Find where the given text appears and provide that cell's center as (x, y) coordinate. 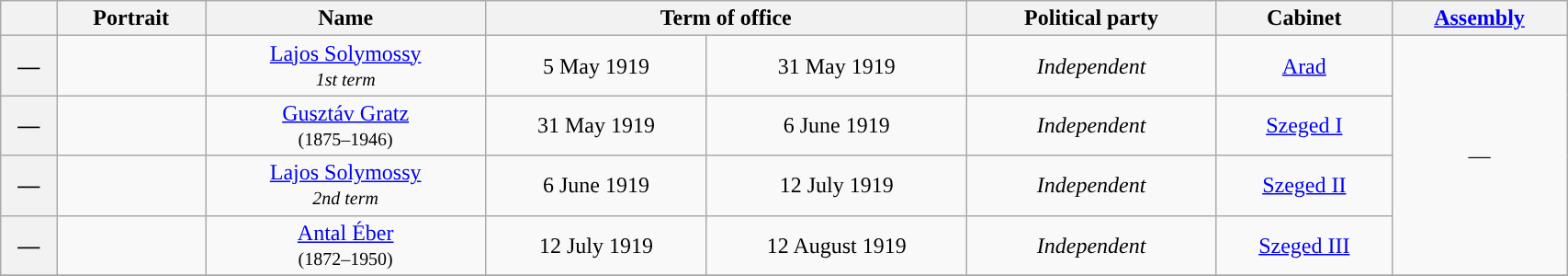
Cabinet (1304, 18)
5 May 1919 (595, 66)
Szeged II (1304, 186)
Szeged III (1304, 245)
Antal Éber(1872–1950) (345, 245)
Term of office (726, 18)
Lajos Solymossy1st term (345, 66)
Political party (1091, 18)
Arad (1304, 66)
Assembly (1479, 18)
Gusztáv Gratz(1875–1946) (345, 125)
Portrait (131, 18)
Name (345, 18)
12 August 1919 (836, 245)
Lajos Solymossy2nd term (345, 186)
Szeged I (1304, 125)
